From the cell containing the given text, extract its center point as [x, y] coordinate. 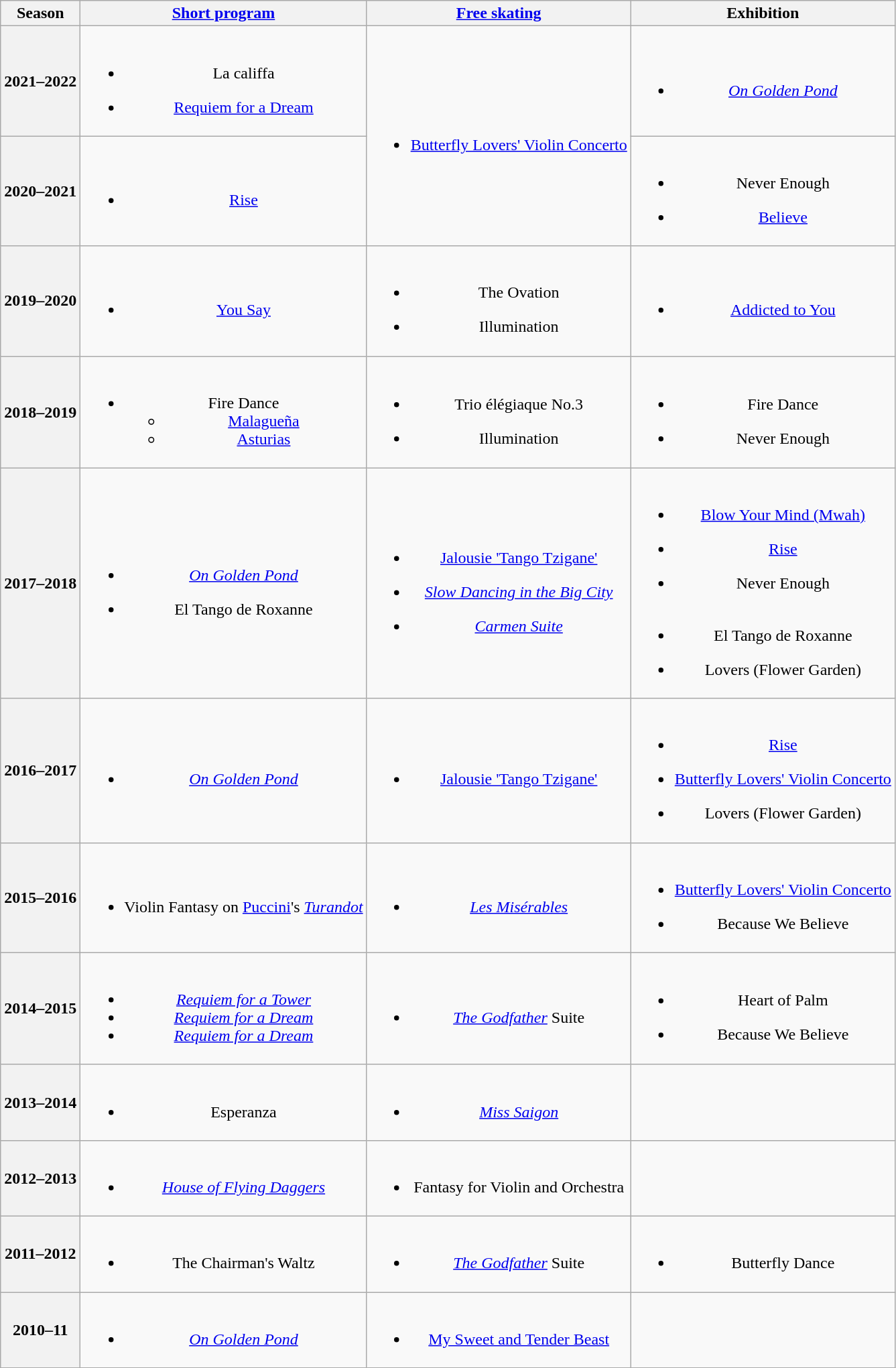
Free skating [499, 13]
You Say [224, 301]
Season [40, 13]
The OvationIllumination [499, 301]
Short program [224, 13]
2012–2013 [40, 1178]
Butterfly Dance [763, 1253]
2014–2015 [40, 1008]
Blow Your Mind (Mwah) Rise Never Enough El Tango de Roxanne Lovers (Flower Garden) [763, 583]
House of Flying Daggers [224, 1178]
Fantasy for Violin and Orchestra [499, 1178]
Les Misérables [499, 897]
Violin Fantasy on Puccini's Turandot [224, 897]
2019–2020 [40, 301]
Butterfly Lovers' Violin Concerto [499, 136]
La califfaRequiem for a Dream [224, 81]
My Sweet and Tender Beast [499, 1330]
On Golden Pond El Tango de Roxanne [224, 583]
The Chairman's Waltz [224, 1253]
2010–11 [40, 1330]
2016–2017 [40, 771]
Rise [224, 191]
Butterfly Lovers' Violin Concerto Because We Believe [763, 897]
2011–2012 [40, 1253]
2020–2021 [40, 191]
Miss Saigon [499, 1102]
2017–2018 [40, 583]
Jalousie 'Tango Tzigane' Slow Dancing in the Big City Carmen Suite [499, 583]
Requiem for a Tower Requiem for a Dream Requiem for a Dream [224, 1008]
Fire Dance Never Enough [763, 412]
2018–2019 [40, 412]
Fire Dance MalagueñaAsturias [224, 412]
2013–2014 [40, 1102]
2015–2016 [40, 897]
Exhibition [763, 13]
Jalousie 'Tango Tzigane' [499, 771]
Addicted to You [763, 301]
Esperanza [224, 1102]
2021–2022 [40, 81]
Never EnoughBelieve [763, 191]
Heart of Palm Because We Believe [763, 1008]
Trio élégiaque No.3Illumination [499, 412]
Rise Butterfly Lovers' Violin Concerto Lovers (Flower Garden) [763, 771]
